Output the [x, y] coordinate of the center of the cell containing the given text.  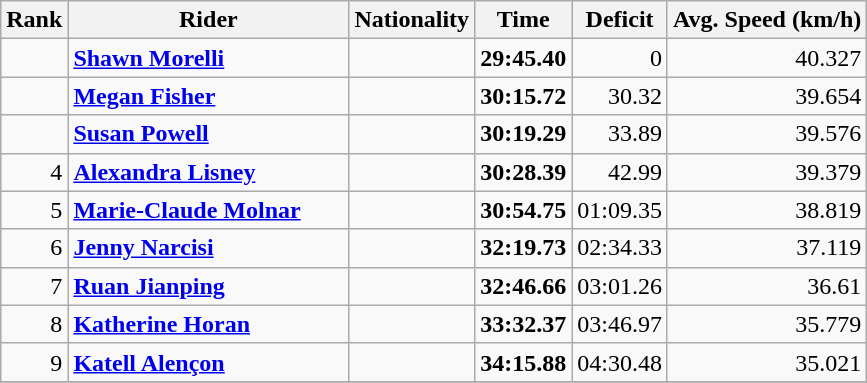
38.819 [766, 210]
40.327 [766, 58]
30:54.75 [524, 210]
30:19.29 [524, 134]
9 [34, 362]
7 [34, 286]
Deficit [620, 20]
39.576 [766, 134]
01:09.35 [620, 210]
4 [34, 172]
Jenny Narcisi [208, 248]
Time [524, 20]
30:15.72 [524, 96]
Ruan Jianping [208, 286]
Megan Fisher [208, 96]
30:28.39 [524, 172]
Nationality [412, 20]
35.021 [766, 362]
04:30.48 [620, 362]
35.779 [766, 324]
Susan Powell [208, 134]
0 [620, 58]
Alexandra Lisney [208, 172]
5 [34, 210]
Rank [34, 20]
33:32.37 [524, 324]
32:19.73 [524, 248]
42.99 [620, 172]
8 [34, 324]
Rider [208, 20]
36.61 [766, 286]
Avg. Speed (km/h) [766, 20]
Marie-Claude Molnar [208, 210]
29:45.40 [524, 58]
02:34.33 [620, 248]
37.119 [766, 248]
Shawn Morelli [208, 58]
39.379 [766, 172]
03:01.26 [620, 286]
30.32 [620, 96]
33.89 [620, 134]
Katell Alençon [208, 362]
32:46.66 [524, 286]
Katherine Horan [208, 324]
39.654 [766, 96]
03:46.97 [620, 324]
6 [34, 248]
34:15.88 [524, 362]
